From the cell containing the given text, extract its center point as [x, y] coordinate. 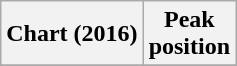
Peakposition [189, 34]
Chart (2016) [72, 34]
